From the cell containing the given text, extract its center point as [X, Y] coordinate. 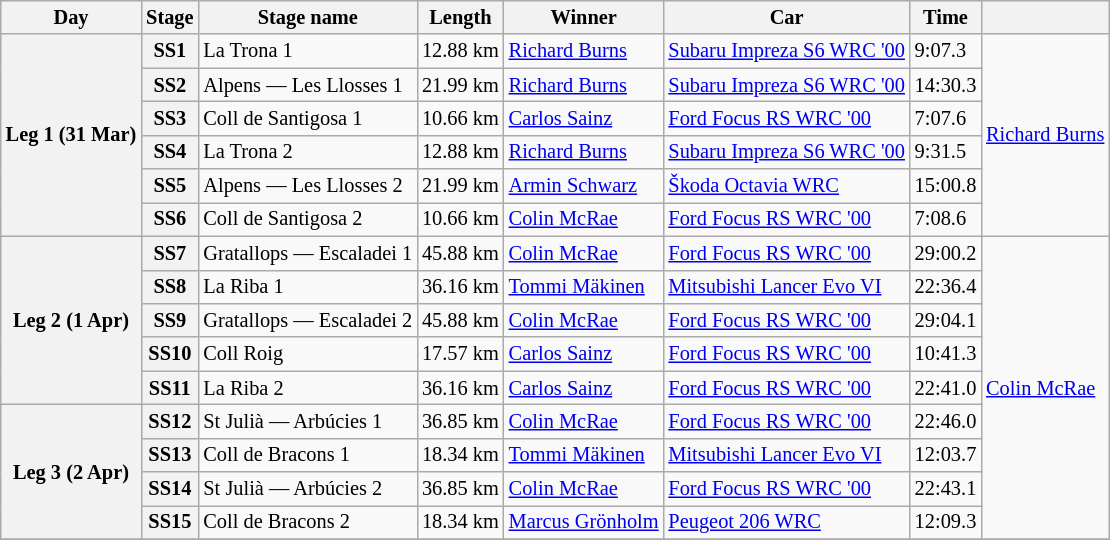
Leg 2 (1 Apr) [71, 320]
12:09.3 [946, 522]
22:41.0 [946, 388]
15:00.8 [946, 186]
Time [946, 17]
Coll Roig [308, 354]
Alpens — Les Llosses 1 [308, 85]
SS8 [170, 287]
Stage [170, 17]
Peugeot 206 WRC [786, 522]
Leg 1 (31 Mar) [71, 135]
Armin Schwarz [584, 186]
St Julià — Arbúcies 1 [308, 421]
SS4 [170, 152]
Gratallops — Escaladei 1 [308, 253]
La Trona 2 [308, 152]
Winner [584, 17]
29:04.1 [946, 320]
SS5 [170, 186]
Leg 3 (2 Apr) [71, 472]
SS10 [170, 354]
SS7 [170, 253]
SS3 [170, 118]
Stage name [308, 17]
La Trona 1 [308, 51]
10:41.3 [946, 354]
SS2 [170, 85]
SS13 [170, 455]
Day [71, 17]
Coll de Bracons 2 [308, 522]
7:07.6 [946, 118]
Car [786, 17]
SS6 [170, 219]
La Riba 2 [308, 388]
14:30.3 [946, 85]
St Julià — Arbúcies 2 [308, 489]
La Riba 1 [308, 287]
22:36.4 [946, 287]
22:46.0 [946, 421]
SS1 [170, 51]
Coll de Santigosa 1 [308, 118]
Length [460, 17]
SS14 [170, 489]
17.57 km [460, 354]
Gratallops — Escaladei 2 [308, 320]
SS12 [170, 421]
SS11 [170, 388]
SS9 [170, 320]
Škoda Octavia WRC [786, 186]
12:03.7 [946, 455]
Coll de Santigosa 2 [308, 219]
Alpens — Les Llosses 2 [308, 186]
29:00.2 [946, 253]
22:43.1 [946, 489]
Coll de Bracons 1 [308, 455]
9:07.3 [946, 51]
9:31.5 [946, 152]
Marcus Grönholm [584, 522]
SS15 [170, 522]
7:08.6 [946, 219]
